Return the [x, y] coordinate for the center point of the cell that contains the specified text.  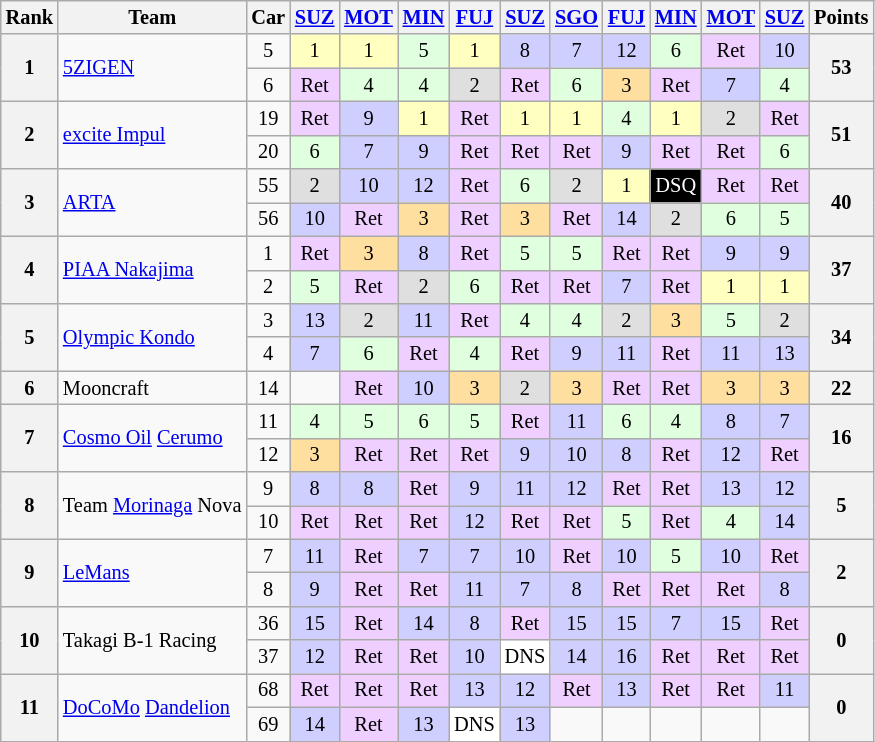
Takagi B-1 Racing [152, 640]
55 [268, 186]
Mooncraft [152, 388]
Rank [30, 17]
Olympic Kondo [152, 336]
DSQ [676, 186]
DoCoMo Dandelion [152, 706]
19 [268, 118]
SGO [576, 17]
PIAA Nakajima [152, 270]
22 [841, 388]
69 [268, 724]
Team [152, 17]
36 [268, 623]
excite Impul [152, 134]
68 [268, 690]
Points [841, 17]
Cosmo Oil Cerumo [152, 438]
LeMans [152, 572]
34 [841, 336]
5ZIGEN [152, 68]
56 [268, 219]
53 [841, 68]
Team Morinaga Nova [152, 506]
40 [841, 202]
ARTA [152, 202]
Car [268, 17]
20 [268, 152]
51 [841, 134]
